Pinpoint the cell where the given text exists, returning its (x, y) midpoint coordinate. 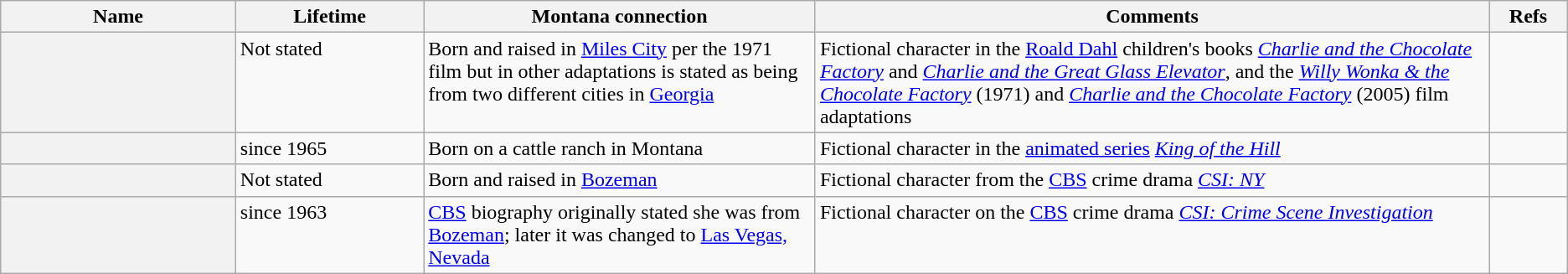
since 1963 (329, 235)
Comments (1152, 17)
since 1965 (329, 148)
Name (119, 17)
Lifetime (329, 17)
CBS biography originally stated she was from Bozeman; later it was changed to Las Vegas, Nevada (620, 235)
Refs (1529, 17)
Born on a cattle ranch in Montana (620, 148)
Fictional character on the CBS crime drama CSI: Crime Scene Investigation (1152, 235)
Fictional character in the animated series King of the Hill (1152, 148)
Born and raised in Miles City per the 1971 film but in other adaptations is stated as being from two different cities in Georgia (620, 82)
Fictional character from the CBS crime drama CSI: NY (1152, 180)
Montana connection (620, 17)
Born and raised in Bozeman (620, 180)
